Output the [X, Y] coordinate of the center of the cell containing the given text.  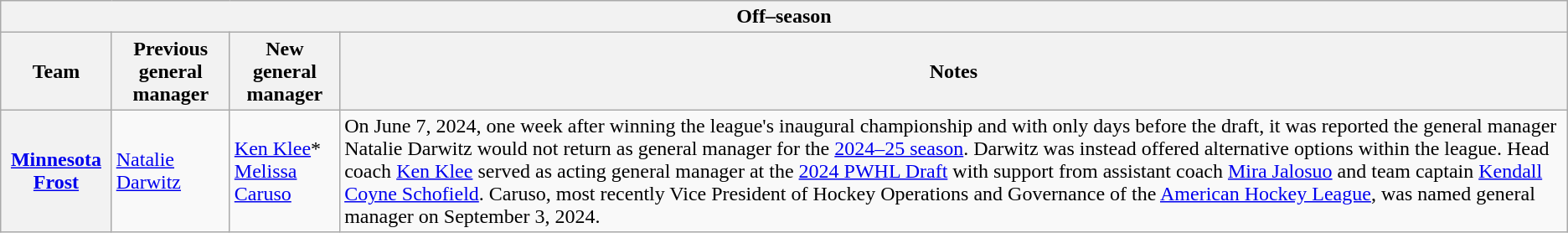
Ken Klee*Melissa Caruso [285, 171]
Minnesota Frost [56, 171]
Team [56, 71]
Notes [954, 71]
New general manager [285, 71]
Natalie Darwitz [171, 171]
Previous general manager [171, 71]
Off–season [784, 17]
